Determine the [x, y] coordinate at the center of the cell enclosing the given text.  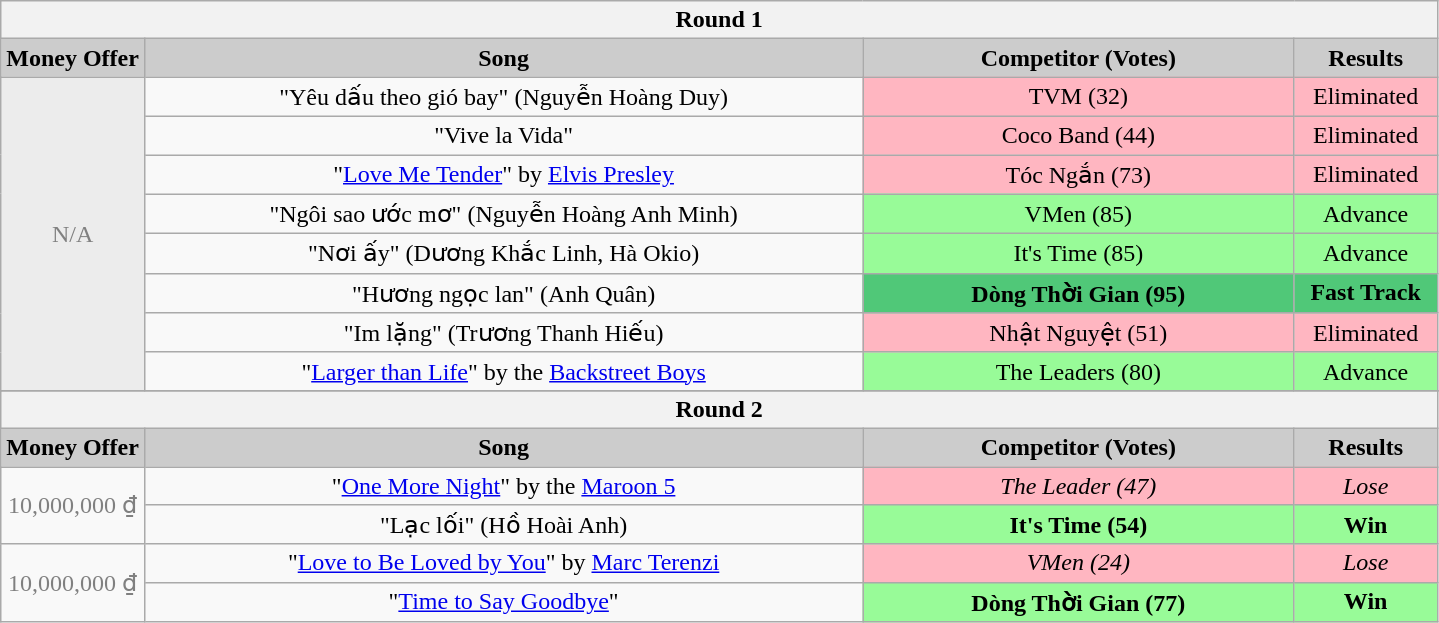
"Time to Say Goodbye" [503, 602]
It's Time (85) [1078, 254]
Fast Track [1366, 293]
Nhật Nguyệt (51) [1078, 333]
Dòng Thời Gian (77) [1078, 602]
Dòng Thời Gian (95) [1078, 293]
N/A [73, 234]
"Love Me Tender" by Elvis Presley [503, 174]
"Im lặng" (Trương Thanh Hiếu) [503, 333]
"Larger than Life" by the Backstreet Boys [503, 371]
"Love to Be Loved by You" by Marc Terenzi [503, 563]
Coco Band (44) [1078, 135]
"Lạc lối" (Hồ Hoài Anh) [503, 525]
The Leader (47) [1078, 485]
"Hương ngọc lan" (Anh Quân) [503, 293]
VMen (85) [1078, 214]
TVM (32) [1078, 97]
The Leaders (80) [1078, 371]
"One More Night" by the Maroon 5 [503, 485]
Tóc Ngắn (73) [1078, 174]
"Yêu dấu theo gió bay" (Nguyễn Hoàng Duy) [503, 97]
"Ngôi sao ước mơ" (Nguyễn Hoàng Anh Minh) [503, 214]
Round 2 [720, 409]
VMen (24) [1078, 563]
It's Time (54) [1078, 525]
"Vive la Vida" [503, 135]
"Nơi ấy" (Dương Khắc Linh, Hà Okio) [503, 254]
Round 1 [720, 20]
